Search for the cell housing the specified text and yield its (x, y) center coordinate. 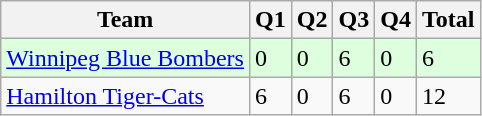
Q3 (354, 20)
Q4 (396, 20)
Team (126, 20)
12 (448, 96)
Total (448, 20)
Hamilton Tiger-Cats (126, 96)
Winnipeg Blue Bombers (126, 58)
Q1 (270, 20)
Q2 (312, 20)
